Scan for the cell matching the given text and deliver its (X, Y) coordinate at center. 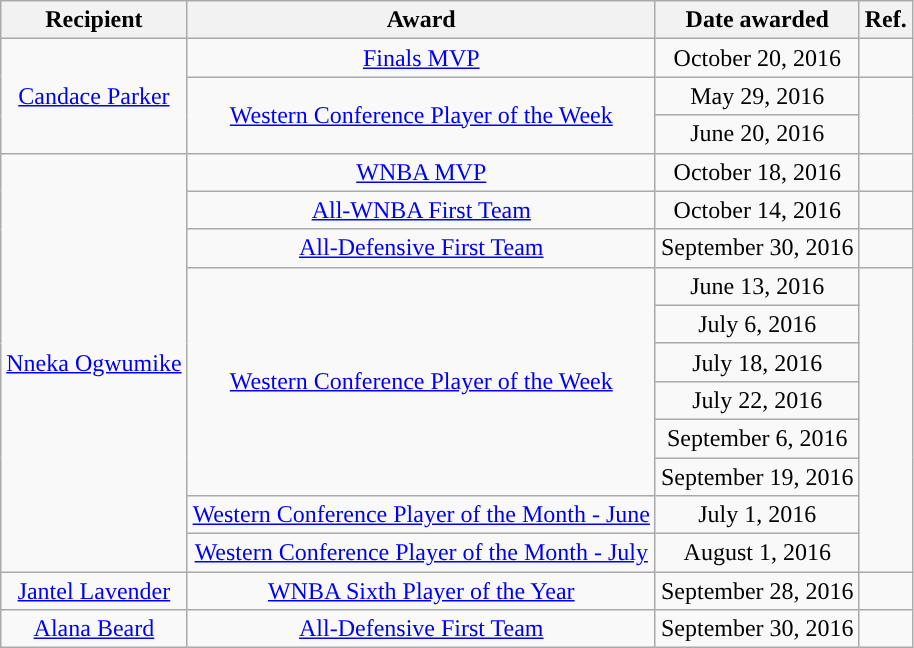
Date awarded (757, 20)
October 20, 2016 (757, 58)
September 28, 2016 (757, 591)
Ref. (886, 20)
June 13, 2016 (757, 286)
October 14, 2016 (757, 210)
Award (421, 20)
WNBA Sixth Player of the Year (421, 591)
August 1, 2016 (757, 553)
Nneka Ogwumike (94, 362)
September 6, 2016 (757, 438)
July 1, 2016 (757, 515)
July 22, 2016 (757, 400)
October 18, 2016 (757, 172)
Alana Beard (94, 629)
Finals MVP (421, 58)
WNBA MVP (421, 172)
Recipient (94, 20)
All-WNBA First Team (421, 210)
Western Conference Player of the Month - July (421, 553)
May 29, 2016 (757, 96)
July 6, 2016 (757, 324)
June 20, 2016 (757, 134)
Western Conference Player of the Month - June (421, 515)
September 19, 2016 (757, 477)
Jantel Lavender (94, 591)
July 18, 2016 (757, 362)
Candace Parker (94, 96)
